For the text-containing cell, return its midpoint in (X, Y) coordinate format. 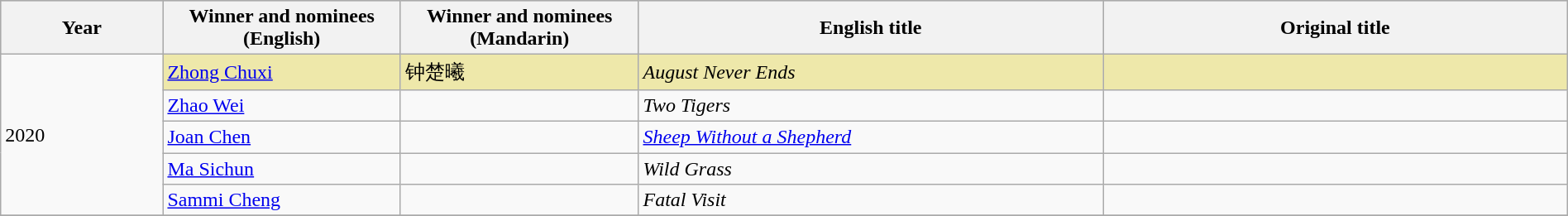
2020 (82, 136)
Original title (1336, 28)
Zhong Chuxi (282, 73)
Zhao Wei (282, 105)
Sheep Without a Shepherd (871, 137)
Wild Grass (871, 168)
Ma Sichun (282, 168)
Fatal Visit (871, 200)
Year (82, 28)
Winner and nominees(Mandarin) (519, 28)
Two Tigers (871, 105)
钟楚曦 (519, 73)
English title (871, 28)
Joan Chen (282, 137)
Winner and nominees(English) (282, 28)
Sammi Cheng (282, 200)
August Never Ends (871, 73)
